Pinpoint the cell where the given text exists, returning its [x, y] midpoint coordinate. 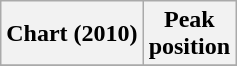
Peakposition [189, 34]
Chart (2010) [72, 34]
